Pinpoint the cell where the given text exists, returning its (X, Y) midpoint coordinate. 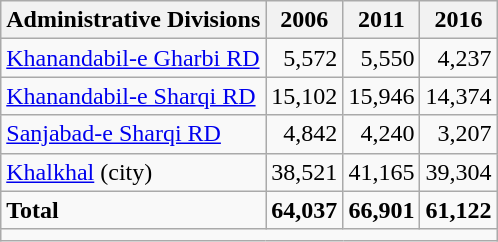
Total (134, 210)
5,550 (382, 58)
Sanjabad-e Sharqi RD (134, 134)
Administrative Divisions (134, 20)
64,037 (304, 210)
39,304 (458, 172)
Khanandabil-e Gharbi RD (134, 58)
3,207 (458, 134)
4,842 (304, 134)
5,572 (304, 58)
2011 (382, 20)
41,165 (382, 172)
4,240 (382, 134)
Khanandabil-e Sharqi RD (134, 96)
2016 (458, 20)
14,374 (458, 96)
15,946 (382, 96)
4,237 (458, 58)
Khalkhal (city) (134, 172)
61,122 (458, 210)
38,521 (304, 172)
15,102 (304, 96)
66,901 (382, 210)
2006 (304, 20)
